From the cell containing the given text, extract its center point as (X, Y) coordinate. 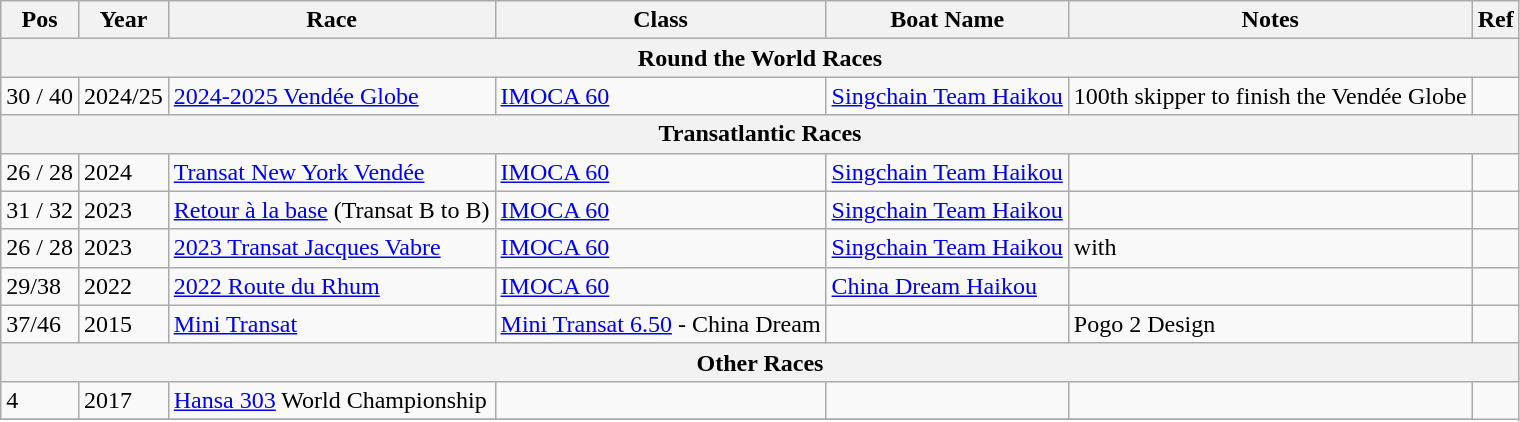
2024/25 (123, 96)
31 / 32 (40, 210)
2024 (123, 172)
37/46 (40, 324)
Other Races (760, 362)
Pogo 2 Design (1270, 324)
Round the World Races (760, 58)
2017 (123, 400)
2024-2025 Vendée Globe (332, 96)
Class (660, 20)
Mini Transat (332, 324)
2023 Transat Jacques Vabre (332, 248)
Year (123, 20)
Notes (1270, 20)
Transat New York Vendée (332, 172)
Pos (40, 20)
Race (332, 20)
China Dream Haikou (947, 286)
2022 (123, 286)
2015 (123, 324)
Retour à la base (Transat B to B) (332, 210)
Hansa 303 World Championship (332, 400)
Boat Name (947, 20)
100th skipper to finish the Vendée Globe (1270, 96)
Mini Transat 6.50 - China Dream (660, 324)
Ref (1496, 20)
4 (40, 400)
with (1270, 248)
30 / 40 (40, 96)
2022 Route du Rhum (332, 286)
29/38 (40, 286)
Transatlantic Races (760, 134)
